Find where the given text appears and provide that cell's center as [X, Y] coordinate. 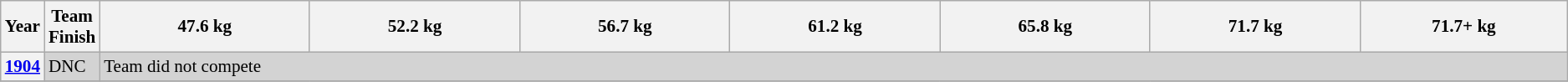
52.2 kg [415, 27]
61.2 kg [835, 27]
47.6 kg [204, 27]
71.7 kg [1254, 27]
DNC [72, 67]
1904 [23, 67]
Team did not compete [833, 67]
Team Finish [72, 27]
Year [23, 27]
56.7 kg [626, 27]
65.8 kg [1045, 27]
71.7+ kg [1463, 27]
